Locate the cell with the specified text and output its (x, y) center coordinate. 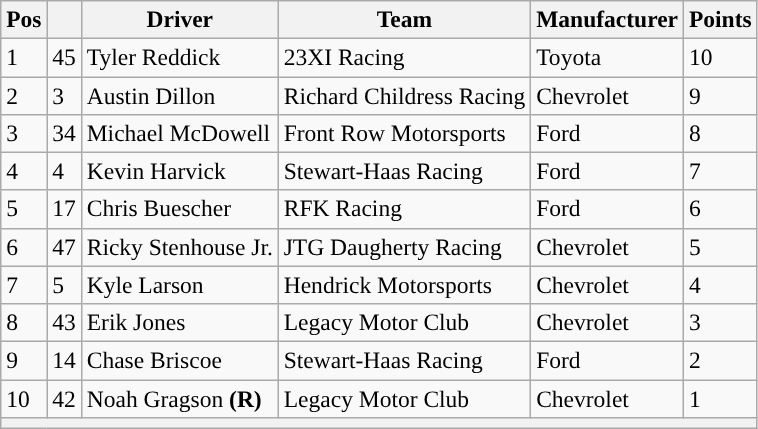
34 (64, 133)
Austin Dillon (180, 95)
Tyler Reddick (180, 57)
Erik Jones (180, 322)
14 (64, 360)
Ricky Stenhouse Jr. (180, 247)
43 (64, 322)
Chris Buescher (180, 209)
Michael McDowell (180, 133)
Kevin Harvick (180, 171)
Noah Gragson (R) (180, 398)
JTG Daugherty Racing (404, 247)
Hendrick Motorsports (404, 285)
Richard Childress Racing (404, 95)
45 (64, 57)
RFK Racing (404, 209)
Front Row Motorsports (404, 133)
Team (404, 19)
Manufacturer (608, 19)
Points (720, 19)
Driver (180, 19)
Kyle Larson (180, 285)
47 (64, 247)
Chase Briscoe (180, 360)
42 (64, 398)
Pos (24, 19)
23XI Racing (404, 57)
Toyota (608, 57)
17 (64, 209)
